For the text-containing cell, return its midpoint in [x, y] coordinate format. 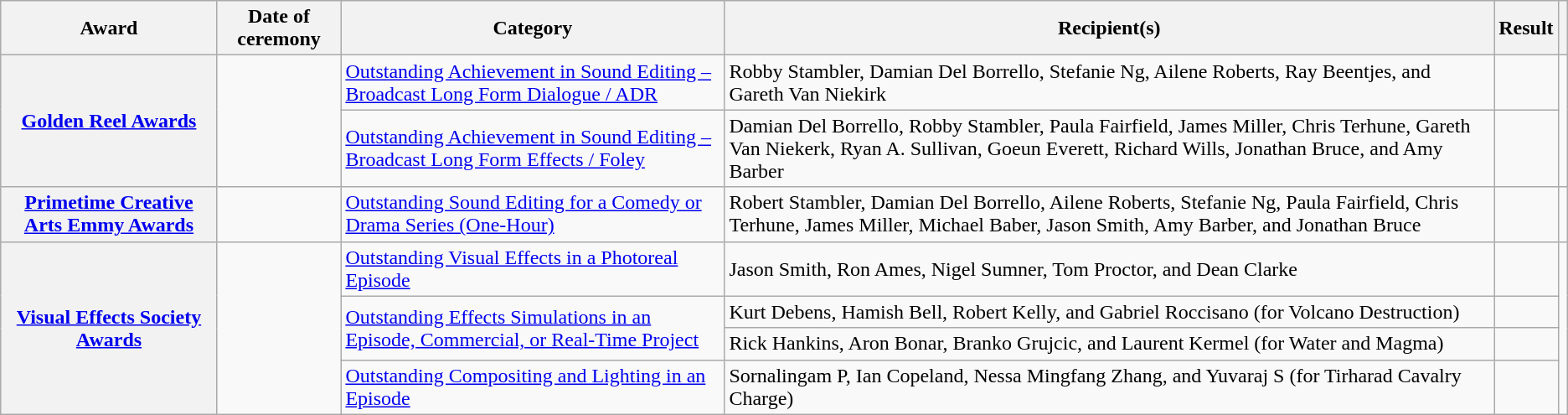
Result [1526, 29]
Outstanding Compositing and Lighting in an Episode [533, 387]
Award [109, 29]
Outstanding Sound Editing for a Comedy or Drama Series (One-Hour) [533, 215]
Visual Effects Society Awards [109, 328]
Golden Reel Awards [109, 121]
Robby Stambler, Damian Del Borrello, Stefanie Ng, Ailene Roberts, Ray Beentjes, and Gareth Van Niekirk [1109, 82]
Sornalingam P, Ian Copeland, Nessa Mingfang Zhang, and Yuvaraj S (for Tirharad Cavalry Charge) [1109, 387]
Kurt Debens, Hamish Bell, Robert Kelly, and Gabriel Roccisano (for Volcano Destruction) [1109, 312]
Outstanding Visual Effects in a Photoreal Episode [533, 268]
Category [533, 29]
Date of ceremony [279, 29]
Outstanding Effects Simulations in an Episode, Commercial, or Real-Time Project [533, 328]
Outstanding Achievement in Sound Editing – Broadcast Long Form Dialogue / ADR [533, 82]
Rick Hankins, Aron Bonar, Branko Grujcic, and Laurent Kermel (for Water and Magma) [1109, 344]
Jason Smith, Ron Ames, Nigel Sumner, Tom Proctor, and Dean Clarke [1109, 268]
Outstanding Achievement in Sound Editing – Broadcast Long Form Effects / Foley [533, 148]
Primetime Creative Arts Emmy Awards [109, 215]
Recipient(s) [1109, 29]
